Determine the (X, Y) coordinate at the center of the cell enclosing the given text.  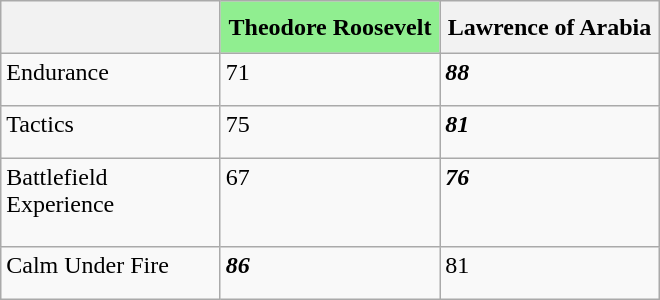
86 (330, 273)
Endurance (110, 79)
75 (330, 131)
Theodore Roosevelt (330, 27)
Battlefield Experience (110, 202)
67 (330, 202)
Tactics (110, 131)
71 (330, 79)
Calm Under Fire (110, 273)
Lawrence of Arabia (550, 27)
88 (550, 79)
76 (550, 202)
